Pinpoint the cell where the given text exists, returning its [x, y] midpoint coordinate. 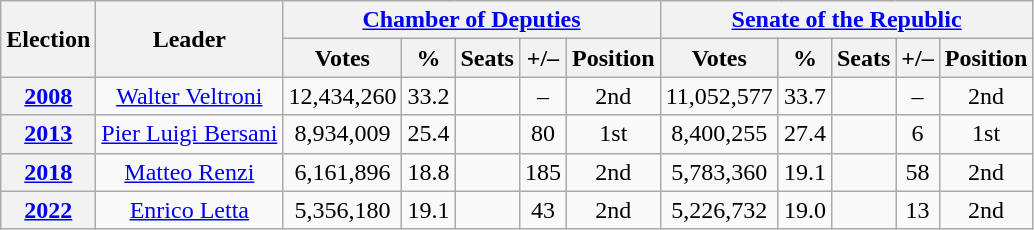
2022 [48, 210]
12,434,260 [342, 96]
27.4 [804, 134]
8,400,255 [719, 134]
18.8 [428, 172]
11,052,577 [719, 96]
13 [918, 210]
25.4 [428, 134]
Chamber of Deputies [472, 20]
43 [542, 210]
5,356,180 [342, 210]
6,161,896 [342, 172]
2008 [48, 96]
58 [918, 172]
80 [542, 134]
Enrico Letta [190, 210]
33.2 [428, 96]
5,783,360 [719, 172]
Election [48, 39]
Matteo Renzi [190, 172]
Walter Veltroni [190, 96]
2018 [48, 172]
2013 [48, 134]
5,226,732 [719, 210]
185 [542, 172]
Senate of the Republic [846, 20]
8,934,009 [342, 134]
6 [918, 134]
Pier Luigi Bersani [190, 134]
33.7 [804, 96]
Leader [190, 39]
19.0 [804, 210]
